From the cell containing the given text, extract its center point as [X, Y] coordinate. 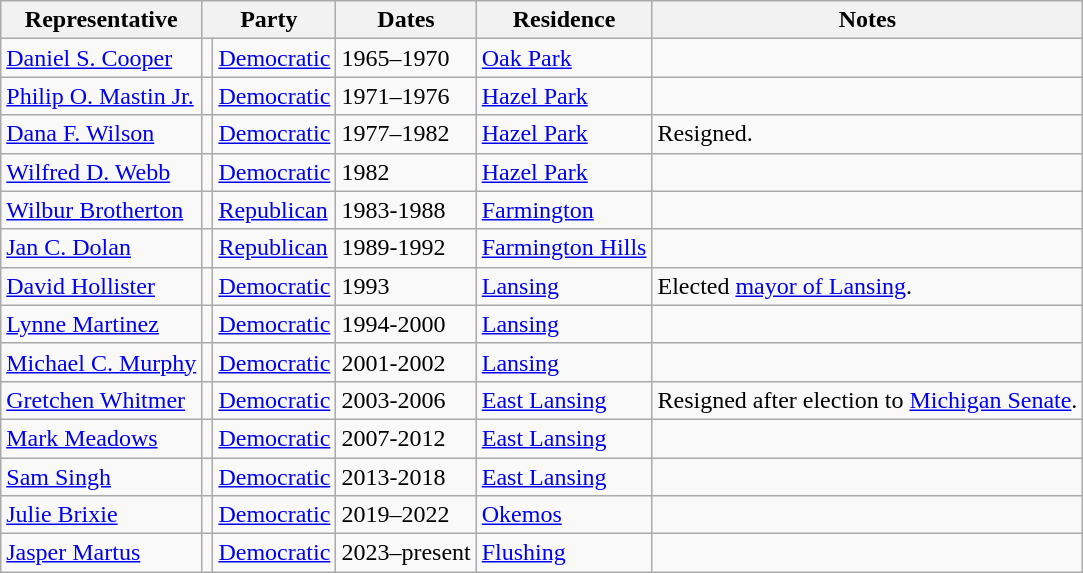
Gretchen Whitmer [102, 400]
Julie Brixie [102, 515]
Wilbur Brotherton [102, 210]
Jan C. Dolan [102, 248]
Wilfred D. Webb [102, 172]
Okemos [564, 515]
Sam Singh [102, 477]
Residence [564, 20]
2007-2012 [406, 438]
2023–present [406, 553]
Farmington [564, 210]
Michael C. Murphy [102, 362]
2003-2006 [406, 400]
Mark Meadows [102, 438]
1989-1992 [406, 248]
1983-1988 [406, 210]
Flushing [564, 553]
Dana F. Wilson [102, 134]
Notes [868, 20]
1993 [406, 286]
Party [269, 20]
Daniel S. Cooper [102, 58]
Dates [406, 20]
Oak Park [564, 58]
1977–1982 [406, 134]
Representative [102, 20]
Resigned after election to Michigan Senate. [868, 400]
Lynne Martinez [102, 324]
1994-2000 [406, 324]
2019–2022 [406, 515]
Jasper Martus [102, 553]
Philip O. Mastin Jr. [102, 96]
1965–1970 [406, 58]
2001-2002 [406, 362]
David Hollister [102, 286]
1982 [406, 172]
1971–1976 [406, 96]
Farmington Hills [564, 248]
2013-2018 [406, 477]
Resigned. [868, 134]
Elected mayor of Lansing. [868, 286]
